Output the (X, Y) coordinate of the center of the cell containing the given text.  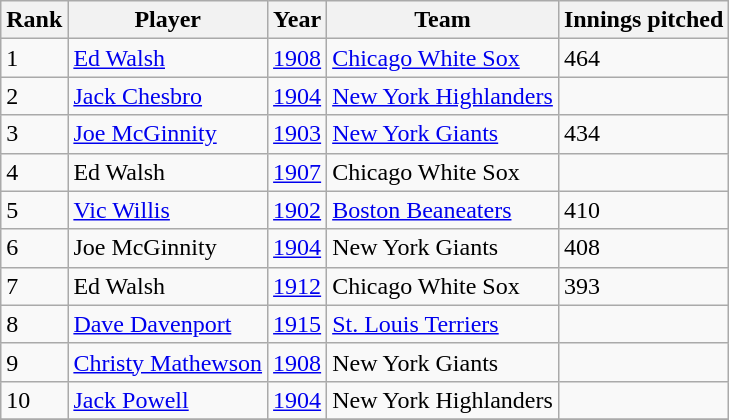
1903 (298, 134)
Boston Beaneaters (443, 210)
9 (34, 362)
Dave Davenport (168, 324)
Jack Chesbro (168, 96)
6 (34, 248)
5 (34, 210)
7 (34, 286)
1915 (298, 324)
464 (643, 58)
1907 (298, 172)
Year (298, 20)
4 (34, 172)
Rank (34, 20)
434 (643, 134)
Christy Mathewson (168, 362)
1 (34, 58)
Player (168, 20)
Jack Powell (168, 400)
Innings pitched (643, 20)
Vic Willis (168, 210)
8 (34, 324)
3 (34, 134)
2 (34, 96)
10 (34, 400)
408 (643, 248)
St. Louis Terriers (443, 324)
1912 (298, 286)
Team (443, 20)
1902 (298, 210)
410 (643, 210)
393 (643, 286)
